Find where the given text appears and provide that cell's center as [x, y] coordinate. 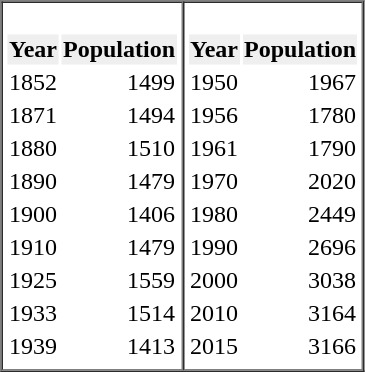
1852 [34, 83]
1871 [34, 115]
1880 [34, 149]
2010 [214, 313]
1494 [120, 115]
2020 [300, 181]
Year Population 1950 1967 1956 1780 1961 1790 1970 2020 1980 2449 1990 2696 2000 3038 2010 3164 2015 3166 [274, 186]
1406 [120, 215]
1559 [120, 281]
1790 [300, 149]
1780 [300, 115]
1933 [34, 313]
3164 [300, 313]
1900 [34, 215]
1925 [34, 281]
1967 [300, 83]
1970 [214, 181]
1910 [34, 247]
3166 [300, 347]
3038 [300, 281]
1980 [214, 215]
Year Population 1852 1499 1871 1494 1880 1510 1890 1479 1900 1406 1910 1479 1925 1559 1933 1514 1939 1413 [92, 186]
1939 [34, 347]
1990 [214, 247]
1950 [214, 83]
1956 [214, 115]
1510 [120, 149]
2015 [214, 347]
2696 [300, 247]
1514 [120, 313]
1961 [214, 149]
1413 [120, 347]
2000 [214, 281]
2449 [300, 215]
1499 [120, 83]
1890 [34, 181]
